Pinpoint the cell where the given text exists, returning its [X, Y] midpoint coordinate. 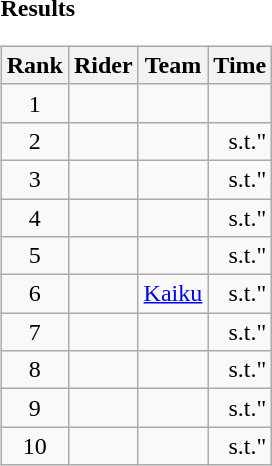
8 [34, 370]
7 [34, 332]
Rank [34, 65]
10 [34, 446]
Kaiku [173, 294]
3 [34, 179]
Team [173, 65]
4 [34, 217]
Rider [103, 65]
Time [240, 65]
9 [34, 408]
6 [34, 294]
5 [34, 256]
2 [34, 141]
1 [34, 103]
